Provide the [x, y] coordinate of the cell's center where the given text is located.  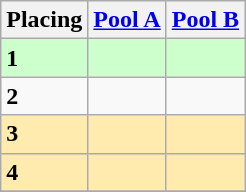
Placing [44, 20]
4 [44, 172]
Pool B [205, 20]
Pool A [127, 20]
3 [44, 134]
1 [44, 58]
2 [44, 96]
